Output the [x, y] coordinate of the center of the cell containing the given text.  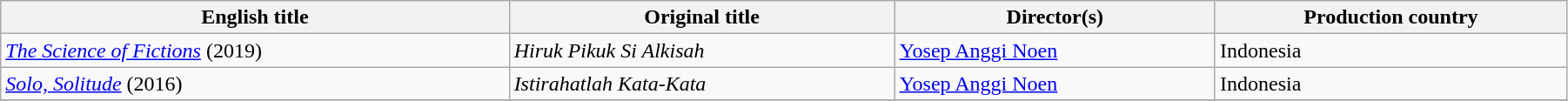
Hiruk Pikuk Si Alkisah [701, 50]
English title [255, 17]
Director(s) [1055, 17]
Production country [1390, 17]
Istirahatlah Kata-Kata [701, 84]
The Science of Fictions (2019) [255, 50]
Original title [701, 17]
Solo, Solitude (2016) [255, 84]
